Provide the [x, y] coordinate of the cell's center where the given text is located.  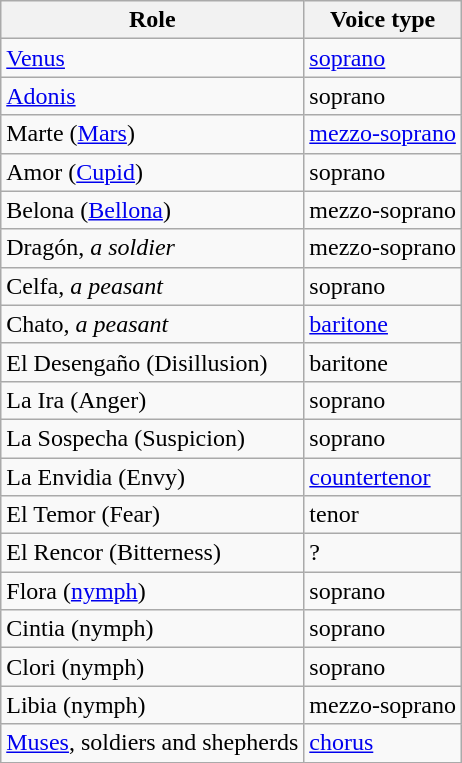
Belona (Bellona) [152, 210]
Role [152, 20]
Clori (nymph) [152, 667]
La Ira (Anger) [152, 400]
Amor (Cupid) [152, 172]
Adonis [152, 96]
chorus [383, 743]
Venus [152, 58]
Flora (nymph) [152, 591]
countertenor [383, 477]
tenor [383, 515]
Dragón, a soldier [152, 248]
Muses, soldiers and shepherds [152, 743]
El Rencor (Bitterness) [152, 553]
Libia (nymph) [152, 705]
Cintia (nymph) [152, 629]
Marte (Mars) [152, 134]
El Temor (Fear) [152, 515]
Chato, a peasant [152, 324]
Celfa, a peasant [152, 286]
La Envidia (Envy) [152, 477]
El Desengaño (Disillusion) [152, 362]
? [383, 553]
La Sospecha (Suspicion) [152, 438]
Voice type [383, 20]
